Detect which cell encompasses the target text, then output its [X, Y] center coordinate. 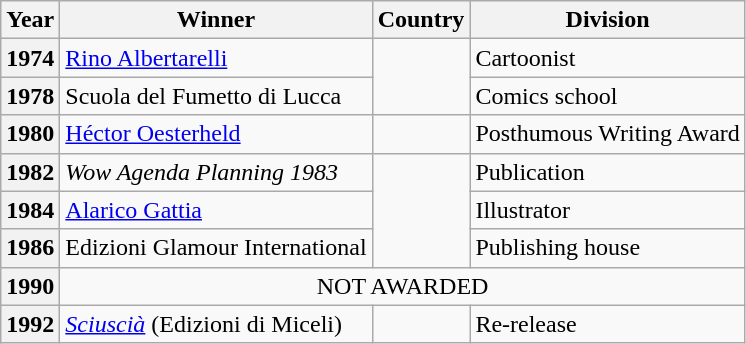
Publication [608, 172]
Alarico Gattia [216, 210]
Posthumous Writing Award [608, 134]
1992 [30, 324]
Publishing house [608, 248]
1984 [30, 210]
Rino Albertarelli [216, 58]
Wow Agenda Planning 1983 [216, 172]
1982 [30, 172]
Division [608, 20]
Illustrator [608, 210]
Re-release [608, 324]
Sciuscià (Edizioni di Miceli) [216, 324]
1974 [30, 58]
1990 [30, 286]
Comics school [608, 96]
1986 [30, 248]
Héctor Oesterheld [216, 134]
1980 [30, 134]
Edizioni Glamour International [216, 248]
Cartoonist [608, 58]
1978 [30, 96]
NOT AWARDED [403, 286]
Scuola del Fumetto di Lucca [216, 96]
Country [421, 20]
Year [30, 20]
Winner [216, 20]
